Determine the [X, Y] coordinate at the center of the cell enclosing the given text.  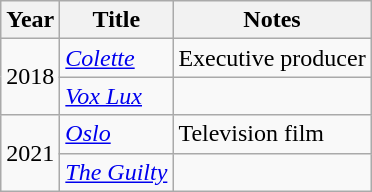
Television film [272, 134]
Notes [272, 20]
Title [116, 20]
Oslo [116, 134]
Colette [116, 58]
2021 [30, 153]
Vox Lux [116, 96]
2018 [30, 77]
Year [30, 20]
The Guilty [116, 172]
Executive producer [272, 58]
